Determine the (X, Y) coordinate at the center of the cell enclosing the given text.  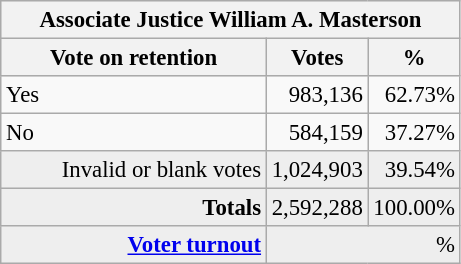
Totals (134, 208)
37.27% (414, 133)
Associate Justice William A. Masterson (231, 20)
1,024,903 (317, 170)
62.73% (414, 95)
983,136 (317, 95)
No (134, 133)
Voter turnout (134, 245)
Vote on retention (134, 58)
Votes (317, 58)
2,592,288 (317, 208)
Invalid or blank votes (134, 170)
Yes (134, 95)
584,159 (317, 133)
39.54% (414, 170)
100.00% (414, 208)
